Scan for the cell matching the given text and deliver its (X, Y) coordinate at center. 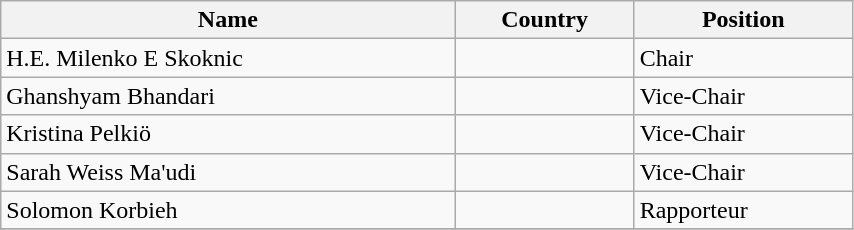
Position (743, 20)
Chair (743, 58)
Ghanshyam Bhandari (228, 96)
Country (544, 20)
Kristina Pelkiö (228, 134)
Solomon Korbieh (228, 210)
Rapporteur (743, 210)
Sarah Weiss Ma'udi (228, 172)
Name (228, 20)
H.E. Milenko E Skoknic (228, 58)
